Capture the cell that displays the provided text and extract its [X, Y] central coordinate. 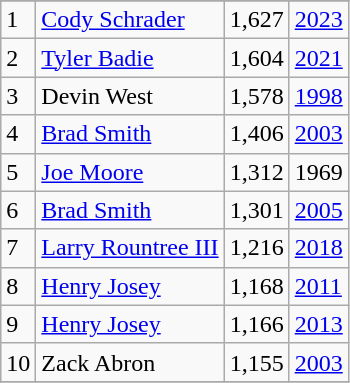
4 [18, 134]
1,216 [256, 248]
3 [18, 96]
2005 [318, 210]
Tyler Badie [130, 58]
1 [18, 20]
7 [18, 248]
1,627 [256, 20]
2013 [318, 324]
2023 [318, 20]
8 [18, 286]
Zack Abron [130, 362]
1998 [318, 96]
1,406 [256, 134]
Larry Rountree III [130, 248]
1,301 [256, 210]
Devin West [130, 96]
1,312 [256, 172]
Cody Schrader [130, 20]
2021 [318, 58]
1,578 [256, 96]
10 [18, 362]
Joe Moore [130, 172]
2011 [318, 286]
2 [18, 58]
1969 [318, 172]
1,168 [256, 286]
1,604 [256, 58]
2018 [318, 248]
5 [18, 172]
6 [18, 210]
1,155 [256, 362]
1,166 [256, 324]
9 [18, 324]
